From the cell containing the given text, extract its center point as [x, y] coordinate. 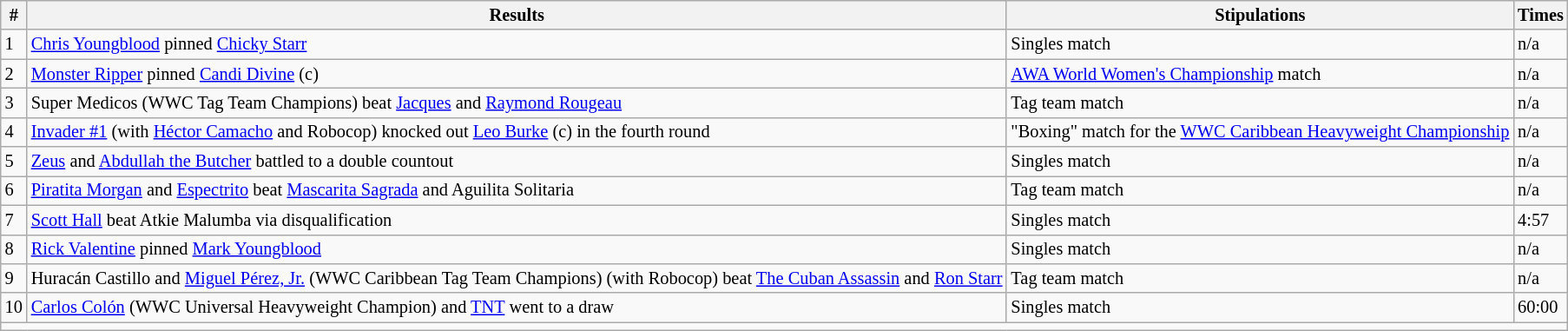
Piratita Morgan and Espectrito beat Mascarita Sagrada and Aguilita Solitaria [517, 190]
# [14, 15]
9 [14, 278]
1 [14, 44]
Times [1540, 15]
60:00 [1540, 308]
4 [14, 132]
Rick Valentine pinned Mark Youngblood [517, 249]
6 [14, 190]
Monster Ripper pinned Candi Divine (c) [517, 74]
3 [14, 103]
4:57 [1540, 220]
Chris Youngblood pinned Chicky Starr [517, 44]
7 [14, 220]
Stipulations [1260, 15]
Invader #1 (with Héctor Camacho and Robocop) knocked out Leo Burke (c) in the fourth round [517, 132]
Super Medicos (WWC Tag Team Champions) beat Jacques and Raymond Rougeau [517, 103]
Scott Hall beat Atkie Malumba via disqualification [517, 220]
Zeus and Abdullah the Butcher battled to a double countout [517, 162]
Results [517, 15]
Carlos Colón (WWC Universal Heavyweight Champion) and TNT went to a draw [517, 308]
10 [14, 308]
"Boxing" match for the WWC Caribbean Heavyweight Championship [1260, 132]
Huracán Castillo and Miguel Pérez, Jr. (WWC Caribbean Tag Team Champions) (with Robocop) beat The Cuban Assassin and Ron Starr [517, 278]
8 [14, 249]
AWA World Women's Championship match [1260, 74]
2 [14, 74]
5 [14, 162]
